Pinpoint the cell where the given text exists, returning its [x, y] midpoint coordinate. 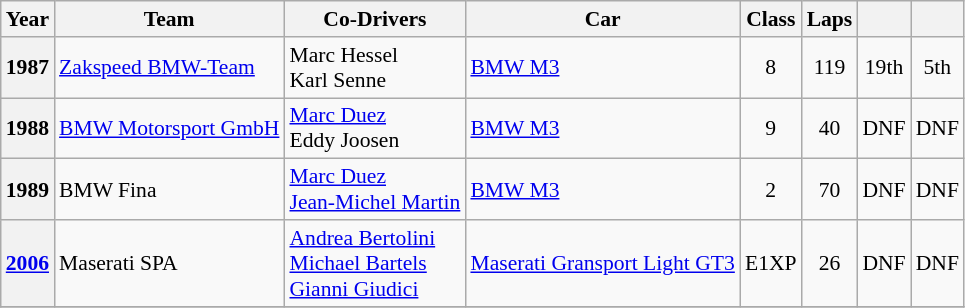
119 [830, 68]
8 [771, 68]
Marc Duez Eddy Joosen [374, 128]
Maserati SPA [169, 264]
Class [771, 19]
Marc Hessel Karl Senne [374, 68]
BMW Fina [169, 190]
Co-Drivers [374, 19]
2 [771, 190]
9 [771, 128]
40 [830, 128]
E1XP [771, 264]
BMW Motorsport GmbH [169, 128]
Maserati Gransport Light GT3 [602, 264]
Andrea Bertolini Michael Bartels Gianni Giudici [374, 264]
5th [938, 68]
Laps [830, 19]
1988 [28, 128]
Team [169, 19]
Zakspeed BMW-Team [169, 68]
1989 [28, 190]
26 [830, 264]
19th [884, 68]
Car [602, 19]
2006 [28, 264]
Marc Duez Jean-Michel Martin [374, 190]
70 [830, 190]
Year [28, 19]
1987 [28, 68]
